Pinpoint the cell where the given text exists, returning its (X, Y) midpoint coordinate. 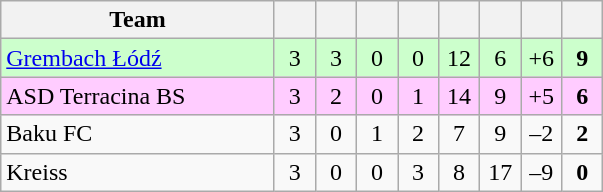
17 (500, 172)
8 (460, 172)
7 (460, 134)
–2 (542, 134)
Grembach Łódź (138, 58)
+5 (542, 96)
14 (460, 96)
Baku FC (138, 134)
12 (460, 58)
–9 (542, 172)
ASD Terracina BS (138, 96)
Team (138, 20)
+6 (542, 58)
Kreiss (138, 172)
